Provide the (X, Y) coordinate of the cell's center where the given text is located.  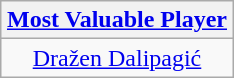
Most Valuable Player (116, 20)
Dražen Dalipagić (116, 58)
